For the text-containing cell, return its midpoint in (X, Y) coordinate format. 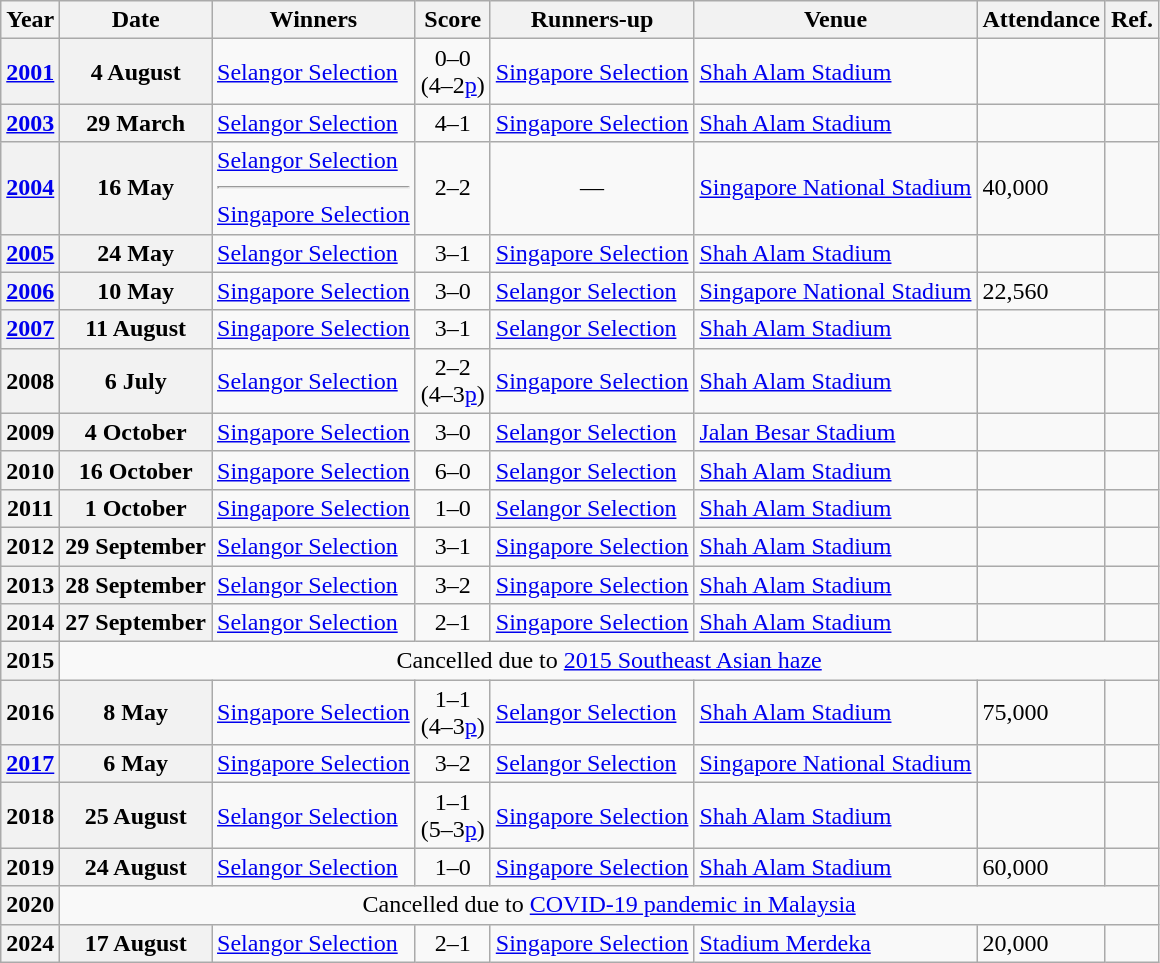
2012 (30, 546)
11 August (136, 329)
2008 (30, 380)
Attendance (1041, 20)
2–2 (452, 188)
6 July (136, 380)
2024 (30, 943)
2006 (30, 291)
0–0(4–2p) (452, 72)
2019 (30, 867)
Runners-up (592, 20)
2017 (30, 764)
Cancelled due to 2015 Southeast Asian haze (610, 661)
Date (136, 20)
24 August (136, 867)
2018 (30, 816)
Stadium Merdeka (836, 943)
1–1(4–3p) (452, 712)
29 September (136, 546)
29 March (136, 123)
16 May (136, 188)
24 May (136, 253)
Ref. (1132, 20)
75,000 (1041, 712)
2015 (30, 661)
2020 (30, 905)
2–2(4–3p) (452, 380)
8 May (136, 712)
4–1 (452, 123)
2011 (30, 508)
6 May (136, 764)
1–1(5–3p) (452, 816)
Venue (836, 20)
6–0 (452, 470)
60,000 (1041, 867)
40,000 (1041, 188)
10 May (136, 291)
16 October (136, 470)
2014 (30, 623)
2001 (30, 72)
4 October (136, 432)
Score (452, 20)
1 October (136, 508)
Jalan Besar Stadium (836, 432)
2003 (30, 123)
22,560 (1041, 291)
2010 (30, 470)
2016 (30, 712)
2004 (30, 188)
2009 (30, 432)
27 September (136, 623)
Winners (314, 20)
2007 (30, 329)
2013 (30, 585)
17 August (136, 943)
— (592, 188)
Selangor Selection Singapore Selection (314, 188)
Cancelled due to COVID-19 pandemic in Malaysia (610, 905)
4 August (136, 72)
2005 (30, 253)
Year (30, 20)
28 September (136, 585)
25 August (136, 816)
20,000 (1041, 943)
